Locate the cell with the specified text and output its [x, y] center coordinate. 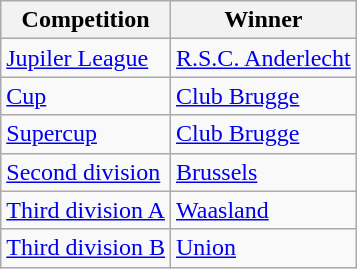
Union [263, 248]
Jupiler League [86, 58]
Supercup [86, 134]
Third division B [86, 248]
Waasland [263, 210]
Competition [86, 20]
Cup [86, 96]
Brussels [263, 172]
R.S.C. Anderlecht [263, 58]
Second division [86, 172]
Third division A [86, 210]
Winner [263, 20]
